Pinpoint the cell where the given text exists, returning its [x, y] midpoint coordinate. 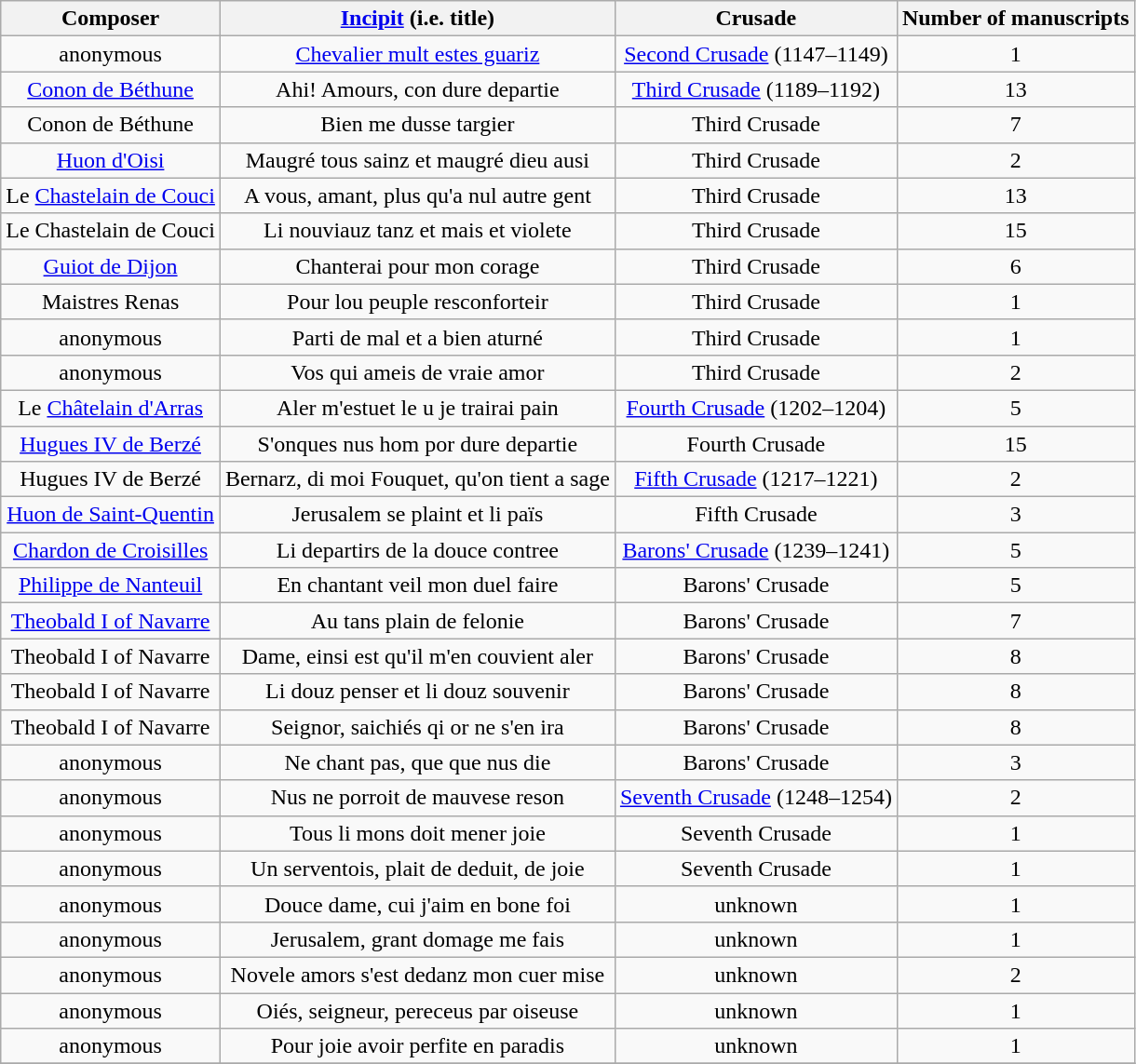
Douce dame, cui j'aim en bone foi [417, 904]
Incipit (i.e. title) [417, 19]
Un serventois, plait de deduit, de joie [417, 869]
Dame, einsi est qu'il m'en couvient aler [417, 656]
Ne chant pas, que que nus die [417, 762]
Tous li mons doit mener joie [417, 833]
Philippe de Nanteuil [111, 586]
Fifth Crusade [756, 515]
Huon de Saint-Quentin [111, 515]
Bien me dusse targier [417, 125]
Li douz penser et li douz souvenir [417, 692]
Le Châtelain d'Arras [111, 408]
Chevalier mult estes guariz [417, 54]
Composer [111, 19]
Third Crusade (1189–1192) [756, 89]
Barons' Crusade (1239–1241) [756, 550]
Nus ne porroit de mauvese reson [417, 798]
Li nouviauz tanz et mais et violete [417, 231]
Guiot de Dijon [111, 266]
Vos qui ameis de vraie amor [417, 372]
Li departirs de la douce contree [417, 550]
Seventh Crusade (1248–1254) [756, 798]
Chanterai pour mon corage [417, 266]
Number of manuscripts [1015, 19]
A vous, amant, plus qu'a nul autre gent [417, 195]
Crusade [756, 19]
S'onques nus hom por dure departie [417, 444]
6 [1015, 266]
Parti de mal et a bien aturné [417, 337]
Pour lou peuple resconforteir [417, 302]
Oiés, seigneur, pereceus par oiseuse [417, 1010]
Pour joie avoir perfite en paradis [417, 1046]
Bernarz, di moi Fouquet, qu'on tient a sage [417, 479]
Au tans plain de felonie [417, 621]
Seignor, saichiés qi or ne s'en ira [417, 727]
Fourth Crusade [756, 444]
Jerusalem se plaint et li païs [417, 515]
Maistres Renas [111, 302]
Jerusalem, grant domage me fais [417, 939]
Fourth Crusade (1202–1204) [756, 408]
Maugré tous sainz et maugré dieu ausi [417, 160]
Novele amors s'est dedanz mon cuer mise [417, 975]
Aler m'estuet le u je trairai pain [417, 408]
En chantant veil mon duel faire [417, 586]
Huon d'Oisi [111, 160]
Second Crusade (1147–1149) [756, 54]
Fifth Crusade (1217–1221) [756, 479]
Chardon de Croisilles [111, 550]
Ahi! Amours, con dure departie [417, 89]
